Identify which cell holds the provided text, then report its (X, Y) central coordinate. 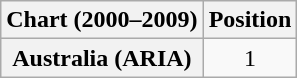
Chart (2000–2009) (102, 20)
Australia (ARIA) (102, 58)
Position (250, 20)
1 (250, 58)
